Detect which cell encompasses the target text, then output its (X, Y) center coordinate. 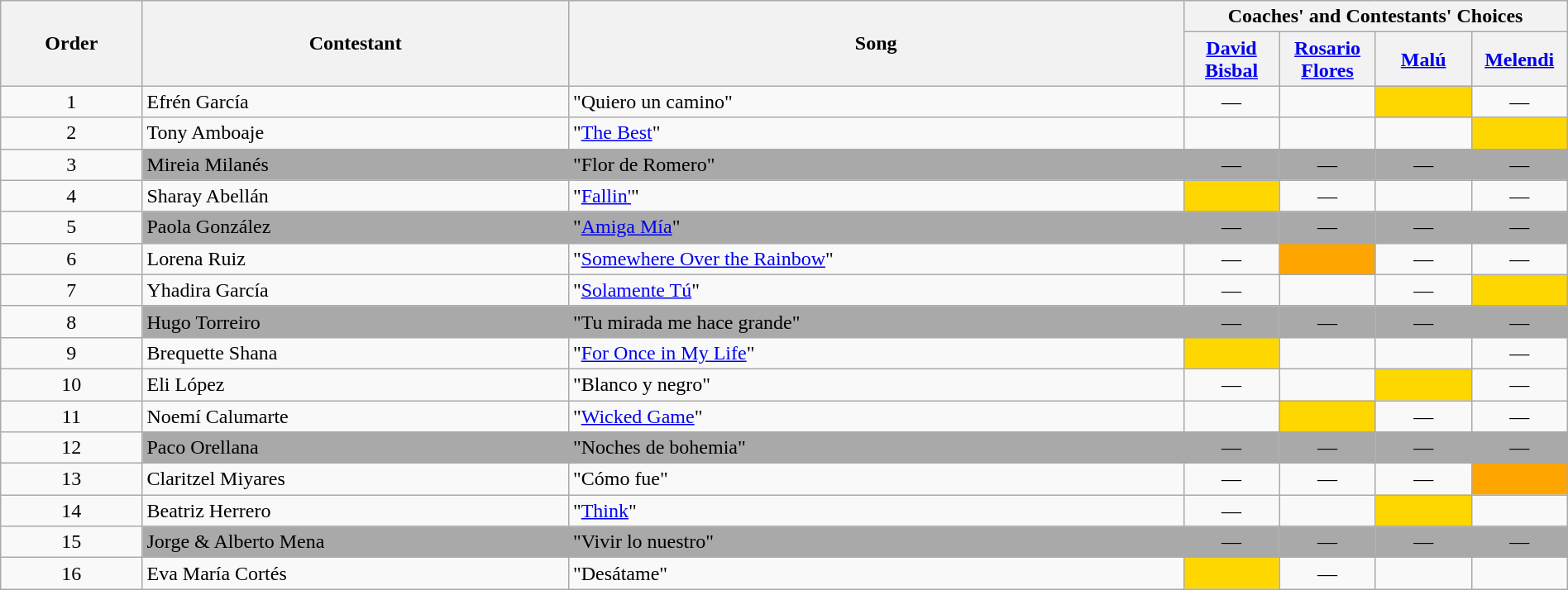
Coaches' and Contestants' Choices (1375, 17)
Rosario Flores (1327, 59)
Paco Orellana (356, 448)
"For Once in My Life" (876, 353)
David Bisbal (1231, 59)
Mireia Milanés (356, 164)
"Wicked Game" (876, 416)
Lorena Ruiz (356, 259)
Yhadira García (356, 290)
8 (71, 321)
Eli López (356, 384)
"Blanco y negro" (876, 384)
Paola González (356, 227)
"Amiga Mía" (876, 227)
Sharay Abellán (356, 196)
"Vivir lo nuestro" (876, 542)
Contestant (356, 43)
"Fallin'" (876, 196)
Eva María Cortés (356, 573)
Claritzel Miyares (356, 479)
10 (71, 384)
"The Best" (876, 133)
3 (71, 164)
16 (71, 573)
6 (71, 259)
"Think" (876, 511)
"Somewhere Over the Rainbow" (876, 259)
5 (71, 227)
Beatriz Herrero (356, 511)
14 (71, 511)
Jorge & Alberto Mena (356, 542)
11 (71, 416)
"Tu mirada me hace grande" (876, 321)
Noemí Calumarte (356, 416)
9 (71, 353)
1 (71, 102)
Order (71, 43)
"Solamente Tú" (876, 290)
Efrén García (356, 102)
Tony Amboaje (356, 133)
Song (876, 43)
Brequette Shana (356, 353)
"Flor de Romero" (876, 164)
Hugo Torreiro (356, 321)
13 (71, 479)
7 (71, 290)
2 (71, 133)
15 (71, 542)
Melendi (1519, 59)
4 (71, 196)
"Desátame" (876, 573)
"Quiero un camino" (876, 102)
12 (71, 448)
"Noches de bohemia" (876, 448)
Malú (1423, 59)
"Cómo fue" (876, 479)
